Search for the cell housing the specified text and yield its (X, Y) center coordinate. 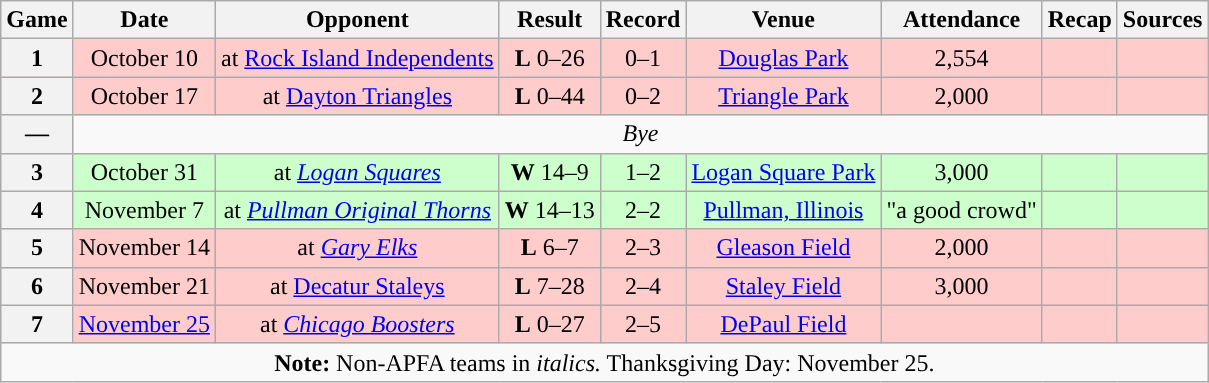
5 (37, 248)
6 (37, 286)
— (37, 134)
Date (144, 20)
Recap (1080, 20)
November 14 (144, 248)
0–2 (643, 96)
Attendance (962, 20)
2–3 (643, 248)
7 (37, 324)
0–1 (643, 58)
L 0–26 (550, 58)
Logan Square Park (784, 172)
L 7–28 (550, 286)
October 17 (144, 96)
2–5 (643, 324)
Pullman, Illinois (784, 210)
W 14–13 (550, 210)
4 (37, 210)
L 6–7 (550, 248)
1–2 (643, 172)
1 (37, 58)
2–4 (643, 286)
at Gary Elks (357, 248)
at Dayton Triangles (357, 96)
2,554 (962, 58)
Venue (784, 20)
Douglas Park (784, 58)
November 7 (144, 210)
at Decatur Staleys (357, 286)
"a good crowd" (962, 210)
Triangle Park (784, 96)
at Chicago Boosters (357, 324)
Bye (640, 134)
2–2 (643, 210)
W 14–9 (550, 172)
L 0–27 (550, 324)
Game (37, 20)
Result (550, 20)
November 21 (144, 286)
October 10 (144, 58)
L 0–44 (550, 96)
at Logan Squares (357, 172)
DePaul Field (784, 324)
2 (37, 96)
Staley Field (784, 286)
Note: Non-APFA teams in italics. Thanksgiving Day: November 25. (604, 362)
November 25 (144, 324)
Gleason Field (784, 248)
at Pullman Original Thorns (357, 210)
Record (643, 20)
Opponent (357, 20)
Sources (1162, 20)
at Rock Island Independents (357, 58)
October 31 (144, 172)
3 (37, 172)
